Determine the (X, Y) coordinate at the center of the cell enclosing the given text.  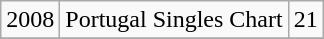
Portugal Singles Chart (174, 20)
21 (306, 20)
2008 (30, 20)
